Extract the [x, y] coordinate from the center of the cell holding the provided text.  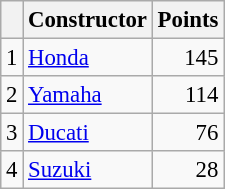
4 [12, 170]
76 [188, 133]
28 [188, 170]
145 [188, 58]
114 [188, 95]
Honda [88, 58]
Suzuki [88, 170]
1 [12, 58]
Yamaha [88, 95]
2 [12, 95]
Points [188, 20]
Ducati [88, 133]
3 [12, 133]
Constructor [88, 20]
